Provide the [X, Y] coordinate of the cell's center where the given text is located.  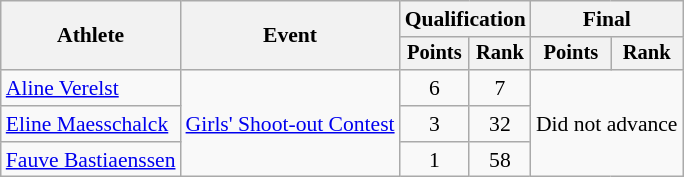
7 [500, 88]
6 [434, 88]
Athlete [91, 36]
Event [290, 36]
Girls' Shoot-out Contest [290, 124]
Eline Maesschalck [91, 124]
3 [434, 124]
32 [500, 124]
Final [607, 19]
Aline Verelst [91, 88]
Did not advance [607, 124]
Qualification [466, 19]
